Determine the [x, y] coordinate at the center of the cell enclosing the given text.  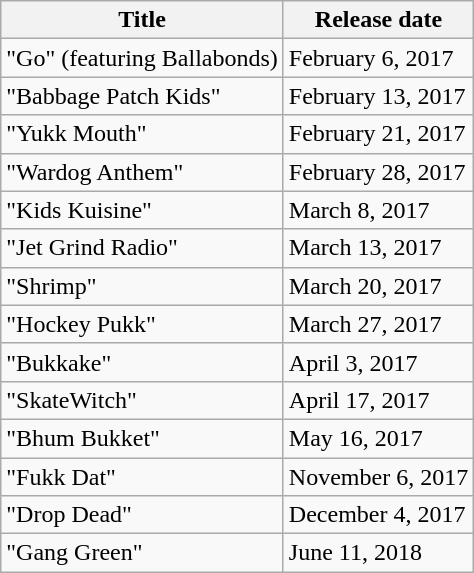
March 27, 2017 [378, 324]
May 16, 2017 [378, 438]
"SkateWitch" [142, 400]
March 20, 2017 [378, 286]
"Drop Dead" [142, 515]
Release date [378, 20]
"Fukk Dat" [142, 477]
February 13, 2017 [378, 96]
December 4, 2017 [378, 515]
March 13, 2017 [378, 248]
March 8, 2017 [378, 210]
"Yukk Mouth" [142, 134]
"Bukkake" [142, 362]
"Gang Green" [142, 553]
February 6, 2017 [378, 58]
"Shrimp" [142, 286]
February 28, 2017 [378, 172]
"Babbage Patch Kids" [142, 96]
"Jet Grind Radio" [142, 248]
April 3, 2017 [378, 362]
"Kids Kuisine" [142, 210]
April 17, 2017 [378, 400]
June 11, 2018 [378, 553]
"Wardog Anthem" [142, 172]
February 21, 2017 [378, 134]
"Bhum Bukket" [142, 438]
Title [142, 20]
"Hockey Pukk" [142, 324]
November 6, 2017 [378, 477]
"Go" (featuring Ballabonds) [142, 58]
